Return the [x, y] coordinate for the center point of the cell that contains the specified text.  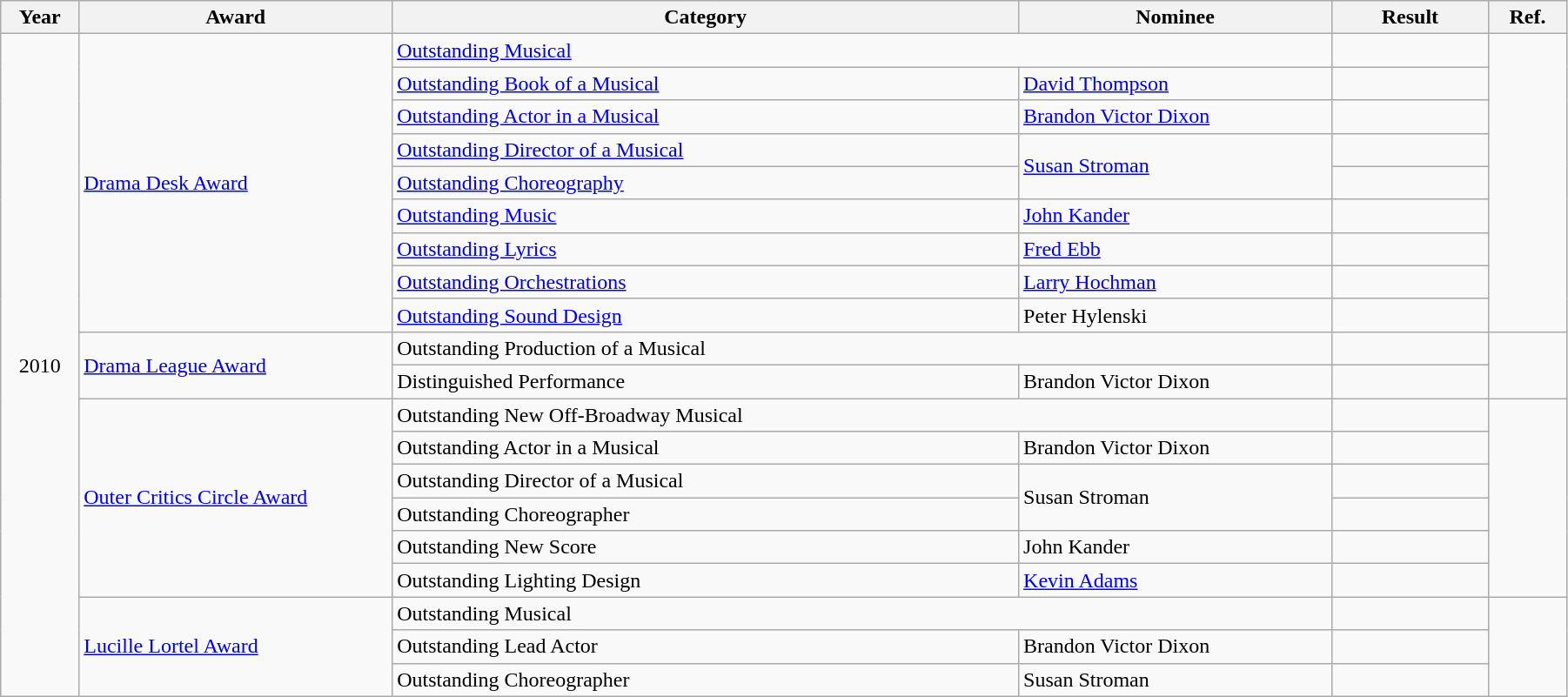
David Thompson [1176, 84]
Lucille Lortel Award [236, 647]
Fred Ebb [1176, 249]
Drama Desk Award [236, 183]
Category [706, 17]
Outstanding Orchestrations [706, 282]
Outstanding Sound Design [706, 315]
Outstanding New Off-Broadway Musical [862, 415]
Drama League Award [236, 365]
Year [40, 17]
Outer Critics Circle Award [236, 498]
Outstanding Production of a Musical [862, 348]
Nominee [1176, 17]
Result [1410, 17]
Outstanding Book of a Musical [706, 84]
Peter Hylenski [1176, 315]
Kevin Adams [1176, 580]
Outstanding New Score [706, 547]
Outstanding Lead Actor [706, 647]
2010 [40, 365]
Larry Hochman [1176, 282]
Ref. [1527, 17]
Outstanding Lighting Design [706, 580]
Outstanding Lyrics [706, 249]
Award [236, 17]
Outstanding Choreography [706, 183]
Outstanding Music [706, 216]
Distinguished Performance [706, 381]
